Provide the (X, Y) coordinate of the cell's center where the given text is located.  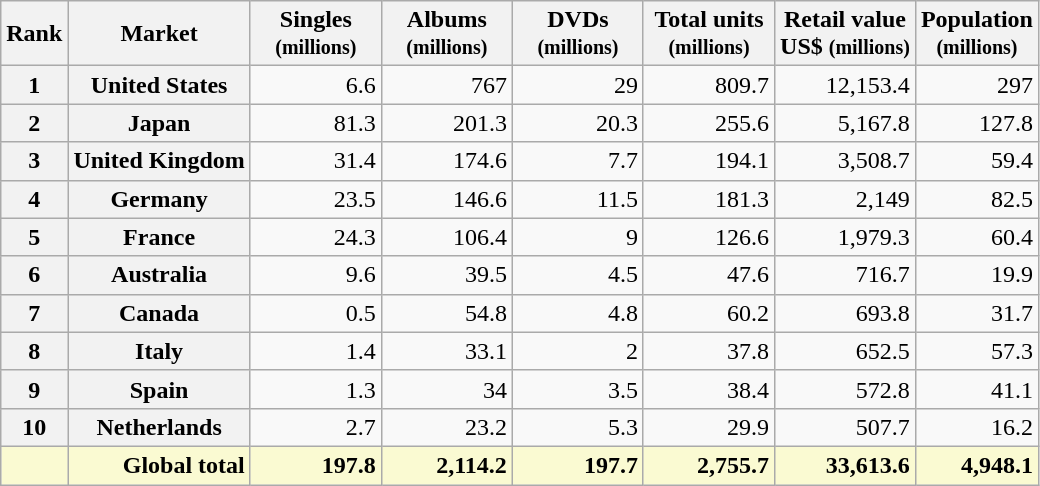
47.6 (708, 275)
38.4 (708, 389)
0.5 (316, 313)
Total units (millions) (708, 34)
174.6 (446, 161)
201.3 (446, 123)
37.8 (708, 351)
12,153.4 (846, 85)
19.9 (976, 275)
9.6 (316, 275)
10 (34, 427)
197.8 (316, 465)
France (159, 237)
23.2 (446, 427)
5 (34, 237)
146.6 (446, 199)
33.1 (446, 351)
194.1 (708, 161)
1,979.3 (846, 237)
Italy (159, 351)
31.4 (316, 161)
29 (578, 85)
29.9 (708, 427)
4.8 (578, 313)
1.3 (316, 389)
81.3 (316, 123)
1 (34, 85)
8 (34, 351)
181.3 (708, 199)
2,149 (846, 199)
39.5 (446, 275)
33,613.6 (846, 465)
23.5 (316, 199)
16.2 (976, 427)
Singles (millions) (316, 34)
297 (976, 85)
Australia (159, 275)
4 (34, 199)
57.3 (976, 351)
Global total (159, 465)
572.8 (846, 389)
Spain (159, 389)
Albums (millions) (446, 34)
693.8 (846, 313)
7.7 (578, 161)
Retail valueUS$ (millions) (846, 34)
59.4 (976, 161)
127.8 (976, 123)
United States (159, 85)
4,948.1 (976, 465)
United Kingdom (159, 161)
82.5 (976, 199)
197.7 (578, 465)
Market (159, 34)
1.4 (316, 351)
Canada (159, 313)
6.6 (316, 85)
767 (446, 85)
34 (446, 389)
Netherlands (159, 427)
Population(millions) (976, 34)
54.8 (446, 313)
716.7 (846, 275)
255.6 (708, 123)
2,114.2 (446, 465)
106.4 (446, 237)
5,167.8 (846, 123)
3,508.7 (846, 161)
126.6 (708, 237)
5.3 (578, 427)
Japan (159, 123)
41.1 (976, 389)
20.3 (578, 123)
11.5 (578, 199)
24.3 (316, 237)
3.5 (578, 389)
507.7 (846, 427)
60.2 (708, 313)
Rank (34, 34)
809.7 (708, 85)
7 (34, 313)
2.7 (316, 427)
31.7 (976, 313)
652.5 (846, 351)
4.5 (578, 275)
2,755.7 (708, 465)
3 (34, 161)
60.4 (976, 237)
Germany (159, 199)
6 (34, 275)
DVDs (millions) (578, 34)
